Detect which cell encompasses the target text, then output its (X, Y) center coordinate. 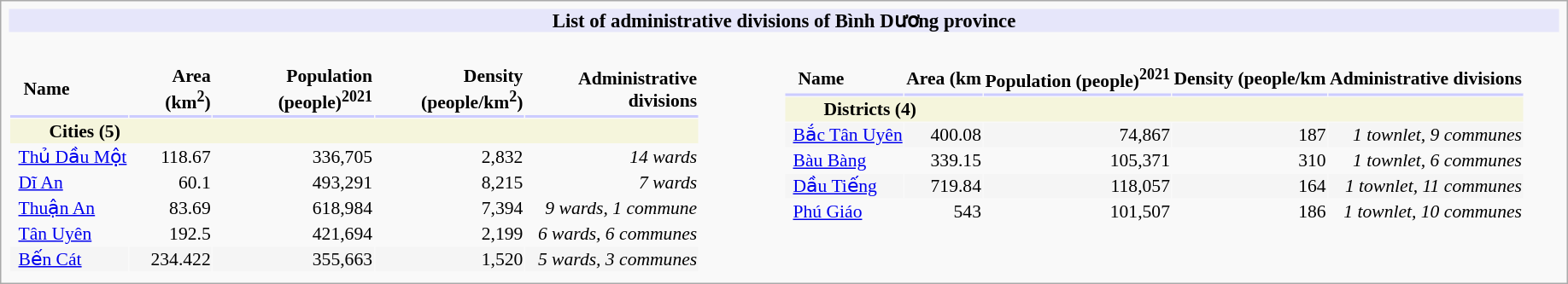
5 wards, 3 communes (611, 258)
105,371 (1078, 160)
355,663 (294, 258)
60.1 (171, 182)
Density (people/km (1250, 80)
Dĩ An (70, 182)
400.08 (945, 135)
83.69 (171, 207)
6 wards, 6 communes (611, 233)
618,984 (294, 207)
Area (km2) (171, 90)
1 townlet, 9 communes (1426, 135)
Dầu Tiếng (845, 186)
118,057 (1078, 186)
339.15 (945, 160)
8,215 (449, 182)
1 townlet, 10 communes (1426, 212)
1,520 (449, 258)
336,705 (294, 156)
Cities (5) (355, 130)
186 (1250, 212)
719.84 (945, 186)
1 townlet, 11 communes (1426, 186)
164 (1250, 186)
9 wards, 1 commune (611, 207)
7 wards (611, 182)
Thủ Dầu Một (70, 156)
7,394 (449, 207)
118.67 (171, 156)
Tân Uyên (70, 233)
493,291 (294, 182)
543 (945, 212)
310 (1250, 160)
Bắc Tân Uyên (845, 135)
Districts (4) (1155, 109)
101,507 (1078, 212)
187 (1250, 135)
2,832 (449, 156)
Thuận An (70, 207)
Bàu Bàng (845, 160)
Phú Giáo (845, 212)
234.422 (171, 258)
14 wards (611, 156)
Bến Cát (70, 258)
1 townlet, 6 communes (1426, 160)
2,199 (449, 233)
Area (km (945, 80)
421,694 (294, 233)
74,867 (1078, 135)
192.5 (171, 233)
Density (people/km2) (449, 90)
List of administrative divisions of Bình Dương province (784, 20)
